For the text-containing cell, return its midpoint in (X, Y) coordinate format. 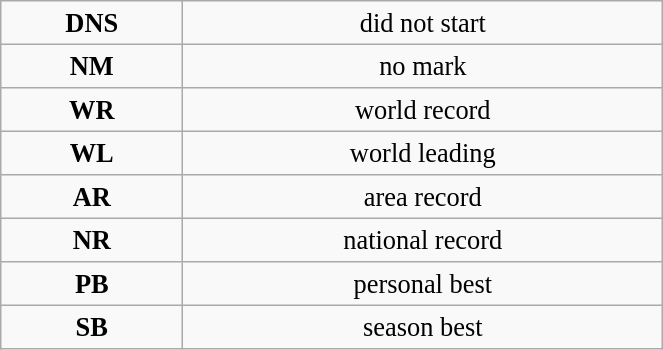
WL (92, 153)
area record (423, 197)
NR (92, 240)
world record (423, 109)
season best (423, 327)
did not start (423, 22)
DNS (92, 22)
SB (92, 327)
PB (92, 284)
NM (92, 66)
national record (423, 240)
no mark (423, 66)
WR (92, 109)
world leading (423, 153)
personal best (423, 284)
AR (92, 197)
